For the text-containing cell, return its midpoint in [X, Y] coordinate format. 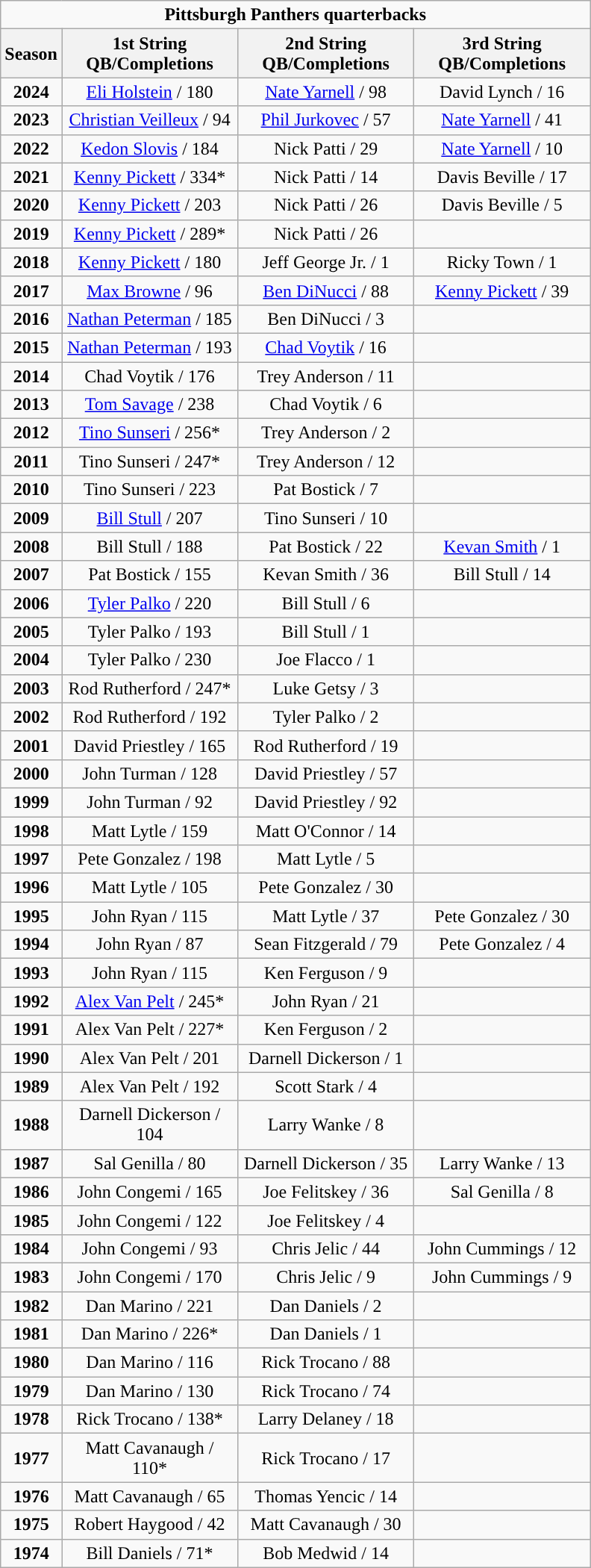
Pete Gonzalez / 198 [149, 859]
Chris Jelic / 9 [326, 1277]
Darnell Dickerson / 104 [149, 1124]
Rod Rutherford / 192 [149, 717]
Bill Daniels / 71* [149, 1553]
Dan Marino / 221 [149, 1306]
2011 [31, 461]
1982 [31, 1306]
Ken Ferguson / 9 [326, 973]
Matt Lytle / 159 [149, 831]
1986 [31, 1192]
Alex Van Pelt / 201 [149, 1058]
1988 [31, 1124]
Trey Anderson / 2 [326, 433]
2015 [31, 347]
John Congemi / 122 [149, 1220]
Pat Bostick / 7 [326, 490]
Kenny Pickett / 289* [149, 234]
Matt Lytle / 5 [326, 859]
Trey Anderson / 11 [326, 376]
Alex Van Pelt / 227* [149, 1030]
1991 [31, 1030]
Rod Rutherford / 19 [326, 745]
Christian Veilleux / 94 [149, 120]
2024 [31, 92]
Bill Stull / 14 [502, 575]
Joe Flacco / 1 [326, 660]
Chad Voytik / 176 [149, 376]
David Priestley / 92 [326, 802]
2016 [31, 319]
Phil Jurkovec / 57 [326, 120]
Ricky Town / 1 [502, 262]
2018 [31, 262]
John Turman / 92 [149, 802]
Matt Cavanaugh / 110* [149, 1457]
Sean Fitzgerald / 79 [326, 945]
Kevan Smith / 1 [502, 547]
Darnell Dickerson / 35 [326, 1163]
Matt O'Connor / 14 [326, 831]
Rick Trocano / 17 [326, 1457]
2010 [31, 490]
Ben DiNucci / 3 [326, 319]
1998 [31, 831]
1980 [31, 1363]
Sal Genilla / 8 [502, 1192]
Luke Getsy / 3 [326, 688]
1997 [31, 859]
2022 [31, 149]
1981 [31, 1334]
John Congemi / 165 [149, 1192]
2008 [31, 547]
John Cummings / 9 [502, 1277]
Pat Bostick / 22 [326, 547]
1979 [31, 1391]
David Priestley / 57 [326, 774]
John Turman / 128 [149, 774]
Tino Sunseri / 247* [149, 461]
2014 [31, 376]
3rd String QB/Completions [502, 54]
2005 [31, 632]
1977 [31, 1457]
John Ryan / 21 [326, 1001]
Kenny Pickett / 203 [149, 205]
Matt Lytle / 105 [149, 888]
Chad Voytik / 16 [326, 347]
2013 [31, 405]
Joe Felitskey / 36 [326, 1192]
1989 [31, 1086]
Tino Sunseri / 223 [149, 490]
2020 [31, 205]
Nate Yarnell / 10 [502, 149]
John Ryan / 87 [149, 945]
1987 [31, 1163]
1992 [31, 1001]
Tyler Palko / 2 [326, 717]
Ken Ferguson / 2 [326, 1030]
Rick Trocano / 88 [326, 1363]
2001 [31, 745]
Nate Yarnell / 41 [502, 120]
1996 [31, 888]
Tino Sunseri / 256* [149, 433]
Tino Sunseri / 10 [326, 518]
2002 [31, 717]
2004 [31, 660]
Sal Genilla / 80 [149, 1163]
Larry Delaney / 18 [326, 1419]
Dan Daniels / 1 [326, 1334]
David Priestley / 165 [149, 745]
Alex Van Pelt / 245* [149, 1001]
2000 [31, 774]
Larry Wanke / 13 [502, 1163]
Kenny Pickett / 334* [149, 177]
Matt Cavanaugh / 30 [326, 1525]
Bob Medwid / 14 [326, 1553]
Scott Stark / 4 [326, 1086]
2021 [31, 177]
John Cummings / 12 [502, 1248]
1995 [31, 916]
1975 [31, 1525]
1999 [31, 802]
1976 [31, 1496]
Chad Voytik / 6 [326, 405]
Matt Cavanaugh / 65 [149, 1496]
Kenny Pickett / 39 [502, 290]
1985 [31, 1220]
Nate Yarnell / 98 [326, 92]
Season [31, 54]
2007 [31, 575]
Jeff George Jr. / 1 [326, 262]
1st String QB/Completions [149, 54]
Thomas Yencic / 14 [326, 1496]
1990 [31, 1058]
2009 [31, 518]
1978 [31, 1419]
Davis Beville / 5 [502, 205]
1984 [31, 1248]
Darnell Dickerson / 1 [326, 1058]
Rod Rutherford / 247* [149, 688]
2023 [31, 120]
Rick Trocano / 138* [149, 1419]
David Lynch / 16 [502, 92]
Nathan Peterman / 185 [149, 319]
Rick Trocano / 74 [326, 1391]
Pete Gonzalez / 4 [502, 945]
Kevan Smith / 36 [326, 575]
Chris Jelic / 44 [326, 1248]
Max Browne / 96 [149, 290]
Dan Marino / 116 [149, 1363]
Kedon Slovis / 184 [149, 149]
Trey Anderson / 12 [326, 461]
Tyler Palko / 230 [149, 660]
John Congemi / 93 [149, 1248]
Nick Patti / 14 [326, 177]
Tyler Palko / 220 [149, 603]
2003 [31, 688]
2nd String QB/Completions [326, 54]
1994 [31, 945]
John Congemi / 170 [149, 1277]
2006 [31, 603]
2017 [31, 290]
2012 [31, 433]
1974 [31, 1553]
Ben DiNucci / 88 [326, 290]
Bill Stull / 6 [326, 603]
Dan Marino / 130 [149, 1391]
Nathan Peterman / 193 [149, 347]
Pat Bostick / 155 [149, 575]
Tom Savage / 238 [149, 405]
Bill Stull / 207 [149, 518]
Bill Stull / 1 [326, 632]
Pittsburgh Panthers quarterbacks [295, 15]
Joe Felitskey / 4 [326, 1220]
1983 [31, 1277]
Dan Daniels / 2 [326, 1306]
Davis Beville / 17 [502, 177]
Bill Stull / 188 [149, 547]
Eli Holstein / 180 [149, 92]
Kenny Pickett / 180 [149, 262]
Tyler Palko / 193 [149, 632]
Alex Van Pelt / 192 [149, 1086]
2019 [31, 234]
Matt Lytle / 37 [326, 916]
Dan Marino / 226* [149, 1334]
1993 [31, 973]
Robert Haygood / 42 [149, 1525]
Larry Wanke / 8 [326, 1124]
Nick Patti / 29 [326, 149]
